Provide the [X, Y] coordinate of the cell's center where the given text is located.  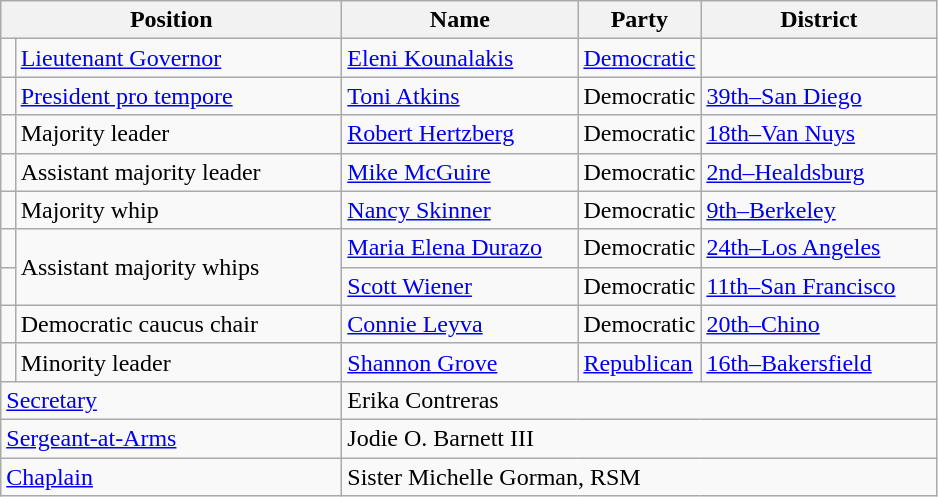
Lieutenant Governor [178, 58]
16th–Bakersfield [819, 362]
Toni Atkins [460, 96]
District [819, 20]
Secretary [172, 400]
Democratic caucus chair [178, 324]
Jodie O. Barnett III [640, 438]
Republican [640, 362]
39th–San Diego [819, 96]
Assistant majority leader [178, 172]
Minority leader [178, 362]
Nancy Skinner [460, 210]
Robert Hertzberg [460, 134]
Scott Wiener [460, 286]
Majority leader [178, 134]
20th–Chino [819, 324]
Erika Contreras [640, 400]
18th–Van Nuys [819, 134]
Maria Elena Durazo [460, 248]
9th–Berkeley [819, 210]
Shannon Grove [460, 362]
Eleni Kounalakis [460, 58]
Connie Leyva [460, 324]
Assistant majority whips [178, 267]
24th–Los Angeles [819, 248]
Name [460, 20]
Chaplain [172, 477]
Position [172, 20]
Mike McGuire [460, 172]
Sergeant-at-Arms [172, 438]
Sister Michelle Gorman, RSM [640, 477]
Majority whip [178, 210]
11th–San Francisco [819, 286]
President pro tempore [178, 96]
2nd–Healdsburg [819, 172]
Party [640, 20]
